Identify which cell holds the provided text, then report its [X, Y] central coordinate. 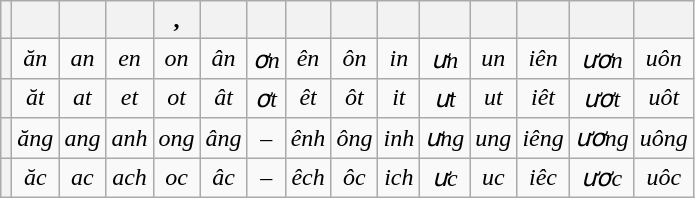
un [494, 59]
uôt [664, 98]
ươc [602, 178]
uôn [664, 59]
uôc [664, 178]
ach [130, 178]
ênh [308, 138]
iêt [543, 98]
ên [308, 59]
en [130, 59]
it [399, 98]
âc [224, 178]
ơt [266, 98]
ăn [36, 59]
ân [224, 59]
uc [494, 178]
, [176, 20]
ăc [36, 178]
ưc [445, 178]
at [82, 98]
ot [176, 98]
ươt [602, 98]
ưn [445, 59]
ưt [445, 98]
ich [399, 178]
in [399, 59]
ăng [36, 138]
an [82, 59]
iên [543, 59]
ôc [354, 178]
anh [130, 138]
ưng [445, 138]
iêc [543, 178]
ung [494, 138]
inh [399, 138]
ôn [354, 59]
ôt [354, 98]
ông [354, 138]
oc [176, 178]
ương [602, 138]
uông [664, 138]
iêng [543, 138]
ơn [266, 59]
ut [494, 98]
âng [224, 138]
on [176, 59]
ong [176, 138]
et [130, 98]
ât [224, 98]
ang [82, 138]
ươn [602, 59]
ăt [36, 98]
êch [308, 178]
êt [308, 98]
ac [82, 178]
